Return the [x, y] coordinate for the center point of the cell that contains the specified text.  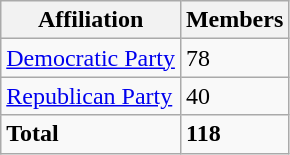
118 [234, 134]
Republican Party [91, 96]
Democratic Party [91, 58]
40 [234, 96]
Affiliation [91, 20]
78 [234, 58]
Members [234, 20]
Total [91, 134]
